Determine the [x, y] coordinate at the center of the cell enclosing the given text.  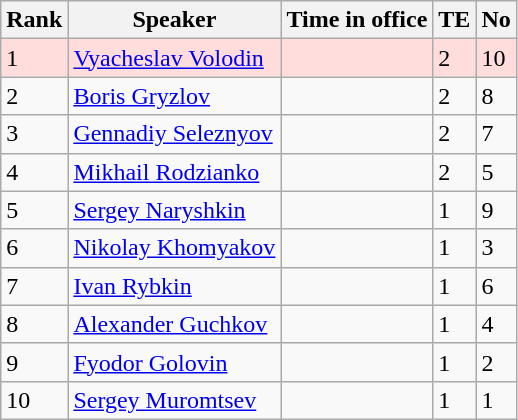
Gennadiy Seleznyov [174, 134]
Alexander Guchkov [174, 324]
Boris Gryzlov [174, 96]
No [496, 20]
Mikhail Rodzianko [174, 172]
Speaker [174, 20]
Sergey Naryshkin [174, 210]
Nikolay Khomyakov [174, 248]
Rank [34, 20]
Vyacheslav Volodin [174, 58]
TE [454, 20]
Ivan Rybkin [174, 286]
Sergey Muromtsev [174, 400]
Fyodor Golovin [174, 362]
Time in office [357, 20]
